Search for the cell housing the specified text and yield its (x, y) center coordinate. 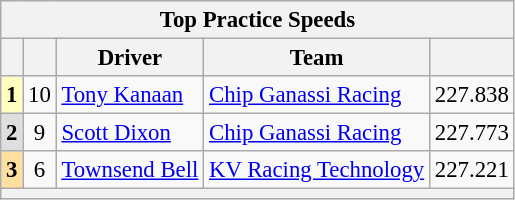
Scott Dixon (130, 133)
227.773 (472, 133)
Townsend Bell (130, 170)
9 (40, 133)
3 (12, 170)
KV Racing Technology (317, 170)
Team (317, 58)
10 (40, 95)
2 (12, 133)
1 (12, 95)
Tony Kanaan (130, 95)
227.221 (472, 170)
227.838 (472, 95)
Driver (130, 58)
Top Practice Speeds (258, 20)
6 (40, 170)
